Locate the cell with the specified text and output its [X, Y] center coordinate. 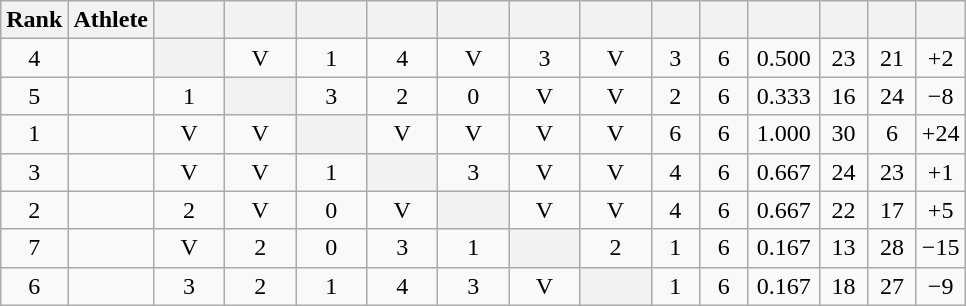
21 [892, 58]
Athlete [111, 20]
28 [892, 248]
30 [844, 134]
13 [844, 248]
−15 [940, 248]
5 [34, 96]
27 [892, 286]
1.000 [784, 134]
+1 [940, 172]
+2 [940, 58]
16 [844, 96]
17 [892, 210]
7 [34, 248]
Rank [34, 20]
0.500 [784, 58]
+5 [940, 210]
22 [844, 210]
0.333 [784, 96]
−9 [940, 286]
−8 [940, 96]
18 [844, 286]
+24 [940, 134]
